Return (x, y) of the center of cell containing provided text 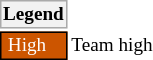
Legend (34, 14)
High (34, 46)
